Detect which cell encompasses the target text, then output its [X, Y] center coordinate. 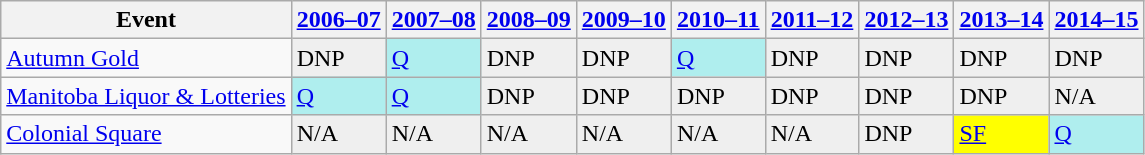
2012–13 [906, 20]
2008–09 [528, 20]
Manitoba Liquor & Lotteries [146, 96]
Autumn Gold [146, 58]
2011–12 [812, 20]
2013–14 [1002, 20]
2010–11 [718, 20]
Colonial Square [146, 134]
2009–10 [624, 20]
2006–07 [338, 20]
2014–15 [1096, 20]
SF [1002, 134]
2007–08 [434, 20]
Event [146, 20]
